Find where the given text appears and provide that cell's center as [X, Y] coordinate. 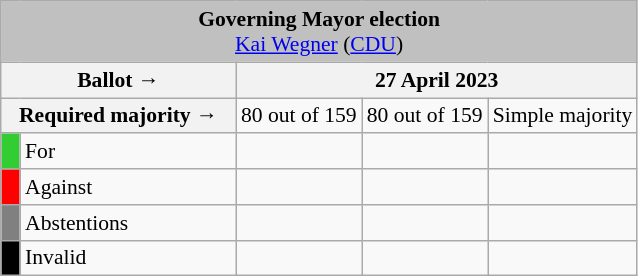
Against [128, 187]
Invalid [128, 258]
Ballot → [118, 80]
For [128, 152]
27 April 2023 [437, 80]
Governing Mayor electionKai Wegner (CDU) [320, 32]
Required majority → [118, 116]
Abstentions [128, 223]
Simple majority [563, 116]
